Return the (x, y) coordinate for the center point of the cell that contains the specified text.  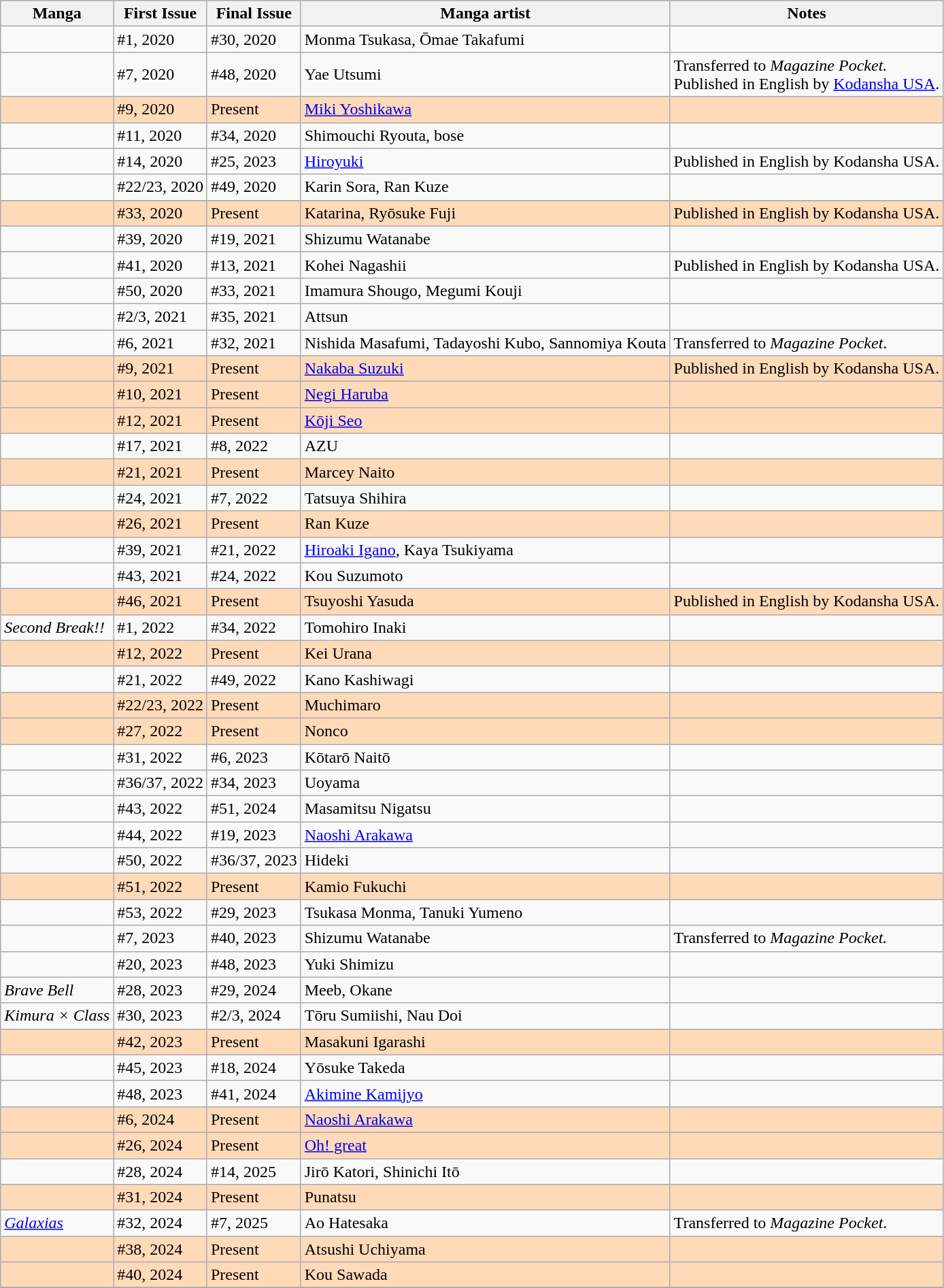
#7, 2022 (254, 498)
#34, 2022 (254, 627)
Kohei Nagashii (486, 265)
Brave Bell (57, 990)
#34, 2020 (254, 135)
Second Break!! (57, 627)
#7, 2020 (161, 75)
Jirō Katori, Shinichi Itō (486, 1171)
Notes (807, 14)
Akimine Kamijyo (486, 1093)
#22/23, 2022 (161, 705)
Tomohiro Inaki (486, 627)
#41, 2020 (161, 265)
#9, 2020 (161, 110)
#38, 2024 (161, 1249)
Monma Tsukasa, Ōmae Takafumi (486, 39)
Kou Sawada (486, 1275)
Karin Sora, Ran Kuze (486, 187)
#35, 2021 (254, 316)
Oh! great (486, 1145)
Manga artist (486, 14)
#50, 2020 (161, 291)
#44, 2022 (161, 835)
Marcey Naito (486, 472)
Galaxias (57, 1223)
Nishida Masafumi, Tadayoshi Kubo, Sannomiya Kouta (486, 342)
#2/3, 2021 (161, 316)
#29, 2023 (254, 912)
#43, 2021 (161, 576)
#48, 2020 (254, 75)
#14, 2020 (161, 161)
#39, 2020 (161, 239)
Tsuyoshi Yasuda (486, 601)
Kōtarō Naitō (486, 757)
Kamio Fukuchi (486, 887)
#18, 2024 (254, 1068)
#26, 2024 (161, 1145)
#20, 2023 (161, 964)
Katarina, Ryōsuke Fuji (486, 213)
#6, 2021 (161, 342)
Masamitsu Nigatsu (486, 809)
Miki Yoshikawa (486, 110)
First Issue (161, 14)
Tatsuya Shihira (486, 498)
#42, 2023 (161, 1042)
#49, 2022 (254, 679)
#6, 2023 (254, 757)
#32, 2024 (161, 1223)
Tōru Sumiishi, Nau Doi (486, 1016)
#34, 2023 (254, 783)
#17, 2021 (161, 446)
Hideki (486, 861)
AZU (486, 446)
#1, 2022 (161, 627)
#31, 2024 (161, 1198)
#40, 2024 (161, 1275)
#6, 2024 (161, 1119)
Shimouchi Ryouta, bose (486, 135)
#1, 2020 (161, 39)
#49, 2020 (254, 187)
Nonco (486, 731)
Nakaba Suzuki (486, 369)
#29, 2024 (254, 990)
#33, 2021 (254, 291)
#51, 2022 (161, 887)
#12, 2022 (161, 653)
#27, 2022 (161, 731)
Meeb, Okane (486, 990)
#41, 2024 (254, 1093)
#19, 2023 (254, 835)
#25, 2023 (254, 161)
Tsukasa Monma, Tanuki Yumeno (486, 912)
#39, 2021 (161, 550)
#28, 2023 (161, 990)
Punatsu (486, 1198)
#32, 2021 (254, 342)
Muchimaro (486, 705)
#51, 2024 (254, 809)
#26, 2021 (161, 524)
Uoyama (486, 783)
#50, 2022 (161, 861)
Transferred to Magazine Pocket.Published in English by Kodansha USA. (807, 75)
Manga (57, 14)
#22/23, 2020 (161, 187)
Yae Utsumi (486, 75)
Yōsuke Takeda (486, 1068)
Kōji Seo (486, 420)
#7, 2025 (254, 1223)
#40, 2023 (254, 938)
#7, 2023 (161, 938)
#12, 2021 (161, 420)
#31, 2022 (161, 757)
Attsun (486, 316)
Final Issue (254, 14)
#46, 2021 (161, 601)
#13, 2021 (254, 265)
Imamura Shougo, Megumi Kouji (486, 291)
#30, 2023 (161, 1016)
#14, 2025 (254, 1171)
#11, 2020 (161, 135)
Kimura × Class (57, 1016)
Yuki Shimizu (486, 964)
Hiroyuki (486, 161)
#2/3, 2024 (254, 1016)
#24, 2021 (161, 498)
#30, 2020 (254, 39)
Atsushi Uchiyama (486, 1249)
#28, 2024 (161, 1171)
Hiroaki Igano, Kaya Tsukiyama (486, 550)
Masakuni Igarashi (486, 1042)
Kano Kashiwagi (486, 679)
#53, 2022 (161, 912)
Ao Hatesaka (486, 1223)
#43, 2022 (161, 809)
#33, 2020 (161, 213)
#36/37, 2023 (254, 861)
#21, 2021 (161, 472)
Kei Urana (486, 653)
#19, 2021 (254, 239)
#24, 2022 (254, 576)
#36/37, 2022 (161, 783)
#8, 2022 (254, 446)
Kou Suzumoto (486, 576)
#9, 2021 (161, 369)
#10, 2021 (161, 395)
Ran Kuze (486, 524)
#45, 2023 (161, 1068)
Negi Haruba (486, 395)
